Return [x, y] of the center of cell containing provided text 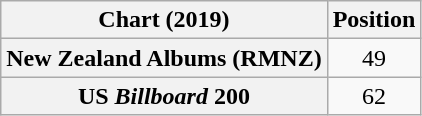
Position [374, 20]
62 [374, 96]
New Zealand Albums (RMNZ) [164, 58]
Chart (2019) [164, 20]
US Billboard 200 [164, 96]
49 [374, 58]
